Provide the [X, Y] coordinate of the cell's center where the given text is located.  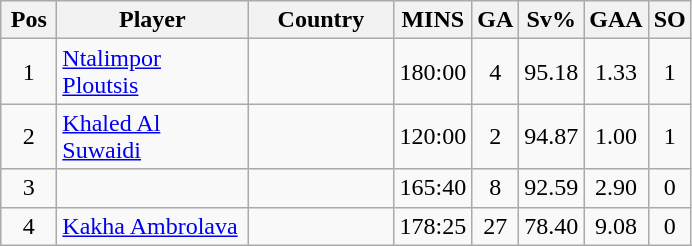
Country [321, 20]
Pos [29, 20]
178:25 [433, 226]
94.87 [552, 136]
180:00 [433, 72]
SO [670, 20]
165:40 [433, 188]
3 [29, 188]
GAA [616, 20]
9.08 [616, 226]
Ntalimpor Ploutsis [152, 72]
95.18 [552, 72]
92.59 [552, 188]
2.90 [616, 188]
GA [496, 20]
78.40 [552, 226]
Sv% [552, 20]
27 [496, 226]
Khaled Al Suwaidi [152, 136]
Kakha Ambrolava [152, 226]
1.33 [616, 72]
1.00 [616, 136]
8 [496, 188]
120:00 [433, 136]
Player [152, 20]
MINS [433, 20]
